Provide the [x, y] coordinate of the cell's center where the given text is located.  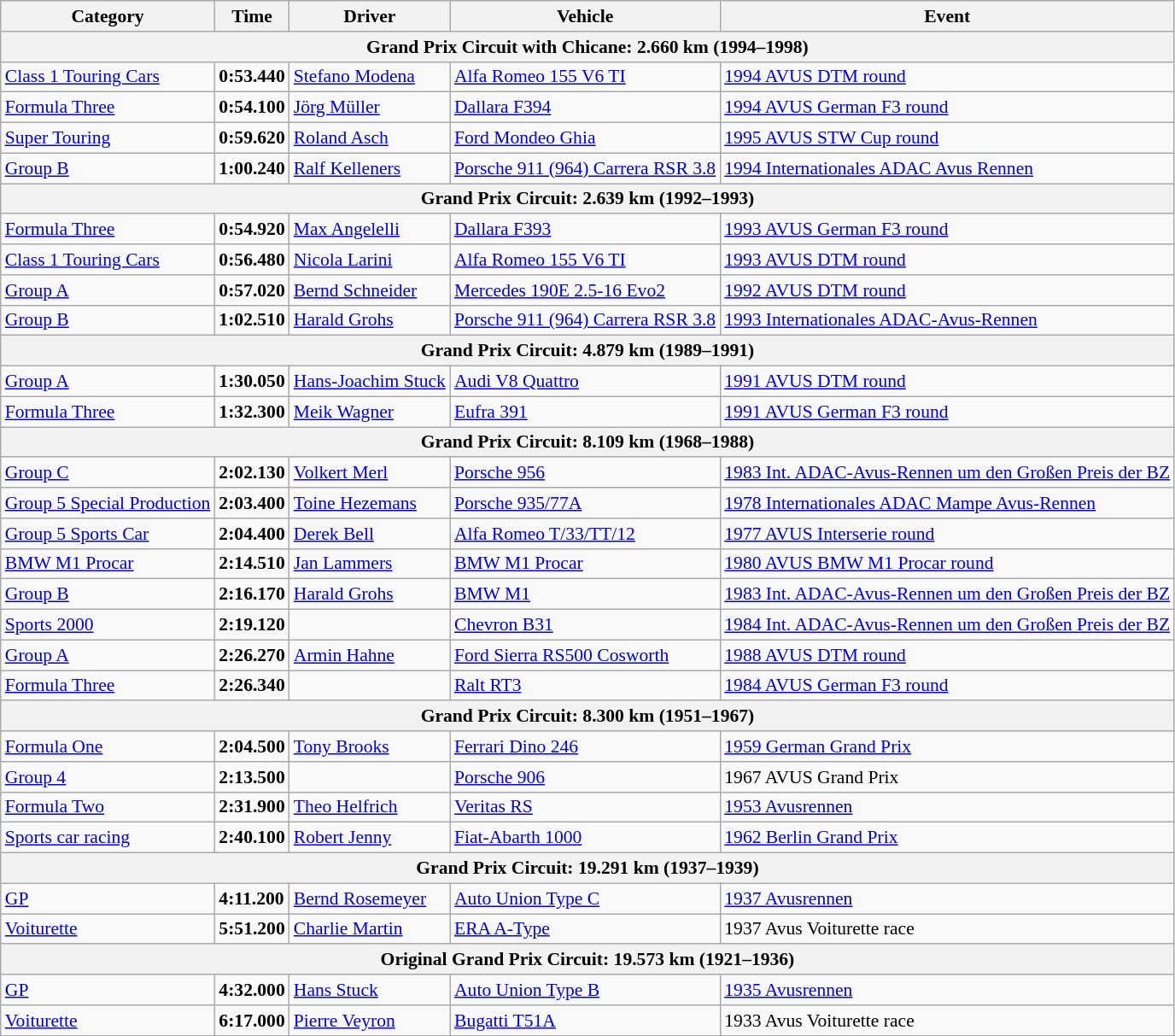
ERA A-Type [585, 929]
Auto Union Type B [585, 990]
Grand Prix Circuit: 19.291 km (1937–1939) [587, 869]
Hans Stuck [370, 990]
Dallara F394 [585, 108]
1993 AVUS German F3 round [947, 230]
1959 German Grand Prix [947, 746]
Driver [370, 16]
Theo Helfrich [370, 807]
Audi V8 Quattro [585, 382]
Sports car racing [108, 838]
Grand Prix Circuit: 4.879 km (1989–1991) [587, 351]
Tony Brooks [370, 746]
Group 5 Special Production [108, 503]
2:31.900 [251, 807]
2:04.400 [251, 534]
Porsche 906 [585, 777]
0:53.440 [251, 77]
5:51.200 [251, 929]
Nicola Larini [370, 260]
Veritas RS [585, 807]
Grand Prix Circuit: 8.109 km (1968–1988) [587, 442]
2:02.130 [251, 473]
Original Grand Prix Circuit: 19.573 km (1921–1936) [587, 960]
4:32.000 [251, 990]
1978 Internationales ADAC Mampe Avus-Rennen [947, 503]
Bugatti T51A [585, 1021]
Event [947, 16]
Group C [108, 473]
1977 AVUS Interserie round [947, 534]
Category [108, 16]
1953 Avusrennen [947, 807]
Ford Mondeo Ghia [585, 138]
1962 Berlin Grand Prix [947, 838]
Grand Prix Circuit: 8.300 km (1951–1967) [587, 717]
0:56.480 [251, 260]
1:30.050 [251, 382]
2:26.270 [251, 655]
1935 Avusrennen [947, 990]
4:11.200 [251, 898]
1995 AVUS STW Cup round [947, 138]
Volkert Merl [370, 473]
Jan Lammers [370, 564]
Formula One [108, 746]
BMW M1 [585, 594]
0:54.100 [251, 108]
2:40.100 [251, 838]
Hans-Joachim Stuck [370, 382]
2:04.500 [251, 746]
Porsche 935/77A [585, 503]
1993 Internationales ADAC-Avus-Rennen [947, 320]
Chevron B31 [585, 625]
0:54.920 [251, 230]
2:26.340 [251, 686]
2:03.400 [251, 503]
1991 AVUS German F3 round [947, 412]
Super Touring [108, 138]
1988 AVUS DTM round [947, 655]
Sports 2000 [108, 625]
1993 AVUS DTM round [947, 260]
0:59.620 [251, 138]
1984 AVUS German F3 round [947, 686]
1994 AVUS DTM round [947, 77]
Time [251, 16]
Max Angelelli [370, 230]
Bernd Schneider [370, 290]
2:19.120 [251, 625]
Ferrari Dino 246 [585, 746]
Eufra 391 [585, 412]
1937 Avusrennen [947, 898]
1980 AVUS BMW M1 Procar round [947, 564]
1:32.300 [251, 412]
Pierre Veyron [370, 1021]
Robert Jenny [370, 838]
Grand Prix Circuit: 2.639 km (1992–1993) [587, 199]
Ford Sierra RS500 Cosworth [585, 655]
6:17.000 [251, 1021]
Mercedes 190E 2.5-16 Evo2 [585, 290]
2:13.500 [251, 777]
1984 Int. ADAC-Avus-Rennen um den Großen Preis der BZ [947, 625]
1994 AVUS German F3 round [947, 108]
Ralf Kelleners [370, 168]
Grand Prix Circuit with Chicane: 2.660 km (1994–1998) [587, 47]
Group 4 [108, 777]
Formula Two [108, 807]
1994 Internationales ADAC Avus Rennen [947, 168]
1933 Avus Voiturette race [947, 1021]
Toine Hezemans [370, 503]
Meik Wagner [370, 412]
Dallara F393 [585, 230]
1967 AVUS Grand Prix [947, 777]
Vehicle [585, 16]
1937 Avus Voiturette race [947, 929]
Ralt RT3 [585, 686]
2:14.510 [251, 564]
0:57.020 [251, 290]
Fiat-Abarth 1000 [585, 838]
Stefano Modena [370, 77]
1:02.510 [251, 320]
2:16.170 [251, 594]
Alfa Romeo T/33/TT/12 [585, 534]
Jörg Müller [370, 108]
1:00.240 [251, 168]
Roland Asch [370, 138]
1991 AVUS DTM round [947, 382]
Porsche 956 [585, 473]
Charlie Martin [370, 929]
Armin Hahne [370, 655]
Derek Bell [370, 534]
Auto Union Type C [585, 898]
Bernd Rosemeyer [370, 898]
1992 AVUS DTM round [947, 290]
Group 5 Sports Car [108, 534]
